For the text-containing cell, return its midpoint in (x, y) coordinate format. 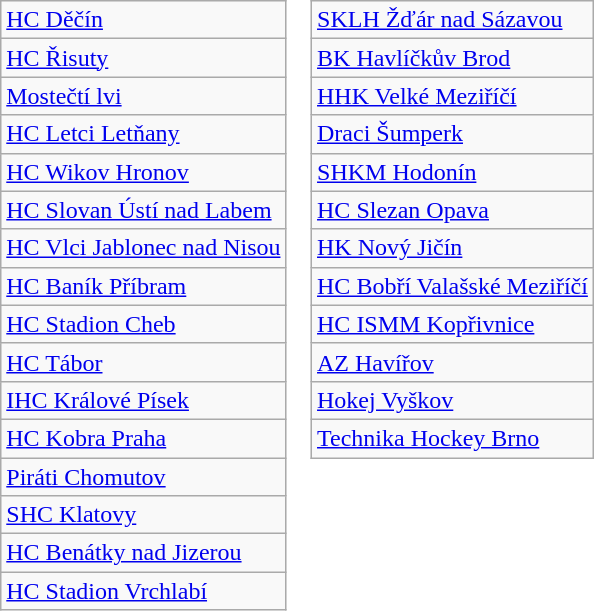
Draci Šumperk (453, 134)
SHKM Hodonín (453, 172)
HC Wikov Hronov (144, 172)
IHC Králové Písek (144, 400)
HHK Velké Meziříčí (453, 96)
SHC Klatovy (144, 515)
Technika Hockey Brno (453, 438)
HC Slovan Ústí nad Labem (144, 210)
HC Kobra Praha (144, 438)
BK Havlíčkův Brod (453, 58)
HC Řisuty (144, 58)
SKLH Žďár nad Sázavou (453, 20)
HC Stadion Cheb (144, 324)
HK Nový Jičín (453, 248)
HC Letci Letňany (144, 134)
HC Slezan Opava (453, 210)
HC Baník Příbram (144, 286)
HC Stadion Vrchlabí (144, 591)
HC Děčín (144, 20)
Hokej Vyškov (453, 400)
HC Bobří Valašské Meziříčí (453, 286)
Mostečtí lvi (144, 96)
Piráti Chomutov (144, 477)
HC ISMM Kopřivnice (453, 324)
HC Tábor (144, 362)
HC Vlci Jablonec nad Nisou (144, 248)
AZ Havířov (453, 362)
HC Benátky nad Jizerou (144, 553)
